Pinpoint the cell where the given text exists, returning its [X, Y] midpoint coordinate. 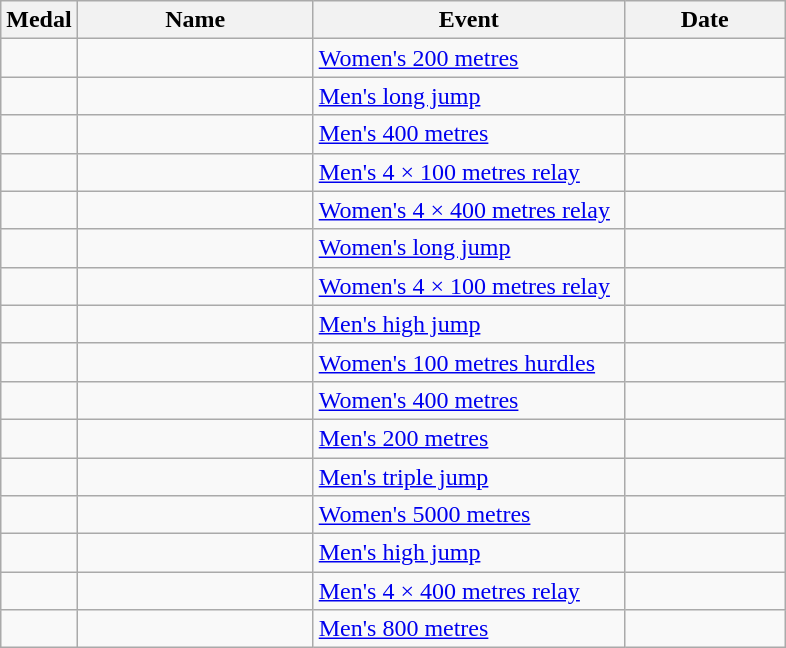
Women's 400 metres [468, 400]
Men's 800 metres [468, 629]
Women's 200 metres [468, 58]
Women's 5000 metres [468, 515]
Women's 4 × 100 metres relay [468, 286]
Men's 400 metres [468, 134]
Men's 4 × 100 metres relay [468, 172]
Medal [39, 20]
Name [195, 20]
Men's 4 × 400 metres relay [468, 591]
Date [704, 20]
Women's 100 metres hurdles [468, 362]
Men's 200 metres [468, 438]
Women's 4 × 400 metres relay [468, 210]
Men's triple jump [468, 477]
Women's long jump [468, 248]
Men's long jump [468, 96]
Event [468, 20]
